Search for the cell housing the specified text and yield its [x, y] center coordinate. 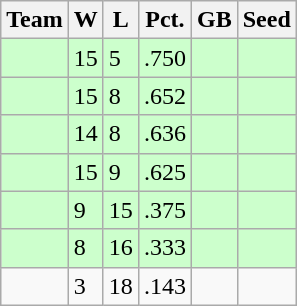
.750 [164, 58]
14 [86, 134]
.333 [164, 248]
3 [86, 286]
5 [120, 58]
W [86, 20]
Seed [266, 20]
L [120, 20]
.636 [164, 134]
16 [120, 248]
.652 [164, 96]
.143 [164, 286]
18 [120, 286]
.625 [164, 172]
.375 [164, 210]
GB [214, 20]
Team [35, 20]
Pct. [164, 20]
